Locate the cell with the specified text and output its (X, Y) center coordinate. 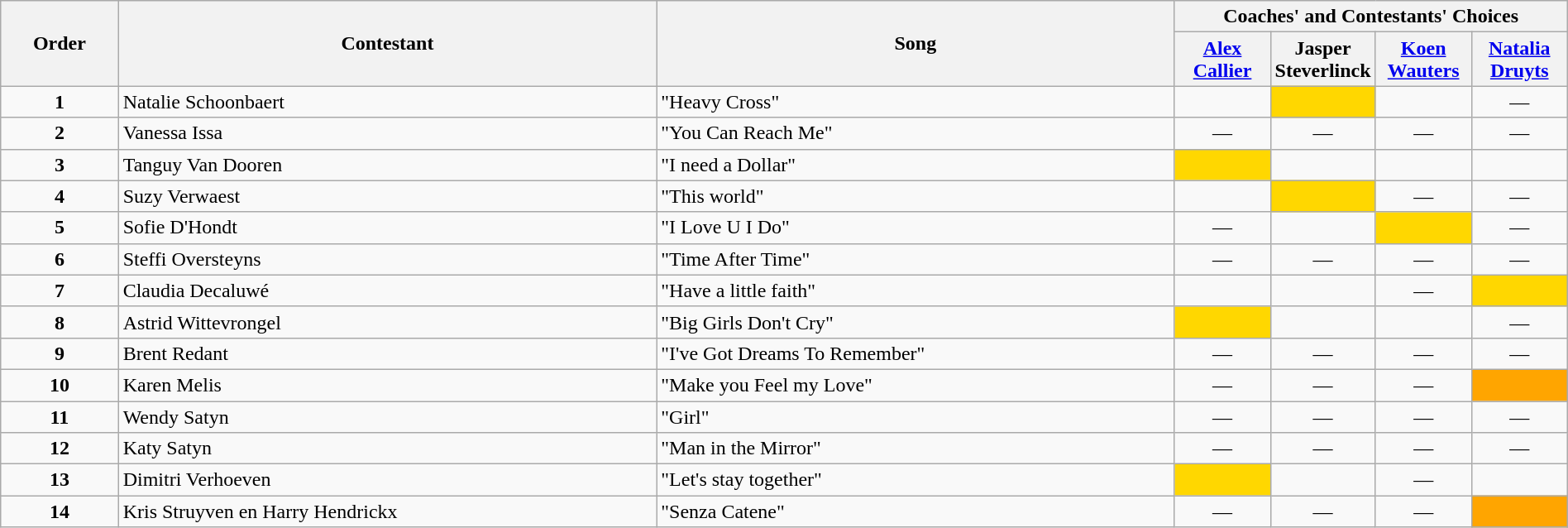
"Make you Feel my Love" (915, 385)
4 (60, 196)
"Big Girls Don't Cry" (915, 322)
Natalia Druyts (1519, 60)
"Let's stay together" (915, 480)
9 (60, 353)
Tanguy Van Dooren (387, 165)
"You Can Reach Me" (915, 133)
Katy Satyn (387, 449)
Claudia Decaluwé (387, 290)
6 (60, 259)
"This world" (915, 196)
"Time After Time" (915, 259)
10 (60, 385)
11 (60, 416)
Order (60, 43)
"Man in the Mirror" (915, 449)
"Senza Catene" (915, 511)
Song (915, 43)
"I need a Dollar" (915, 165)
7 (60, 290)
8 (60, 322)
"I've Got Dreams To Remember" (915, 353)
5 (60, 228)
Dimitri Verhoeven (387, 480)
Coaches' and Contestants' Choices (1371, 17)
12 (60, 449)
Jasper Steverlinck (1323, 60)
Koen Wauters (1423, 60)
Brent Redant (387, 353)
Natalie Schoonbaert (387, 102)
Astrid Wittevrongel (387, 322)
"Heavy Cross" (915, 102)
"I Love U I Do" (915, 228)
Vanessa Issa (387, 133)
Sofie D'Hondt (387, 228)
Steffi Oversteyns (387, 259)
13 (60, 480)
Wendy Satyn (387, 416)
3 (60, 165)
Karen Melis (387, 385)
Kris Struyven en Harry Hendrickx (387, 511)
1 (60, 102)
"Girl" (915, 416)
"Have a little faith" (915, 290)
2 (60, 133)
Alex Callier (1222, 60)
Contestant (387, 43)
14 (60, 511)
Suzy Verwaest (387, 196)
